Scan for the cell matching the given text and deliver its [X, Y] coordinate at center. 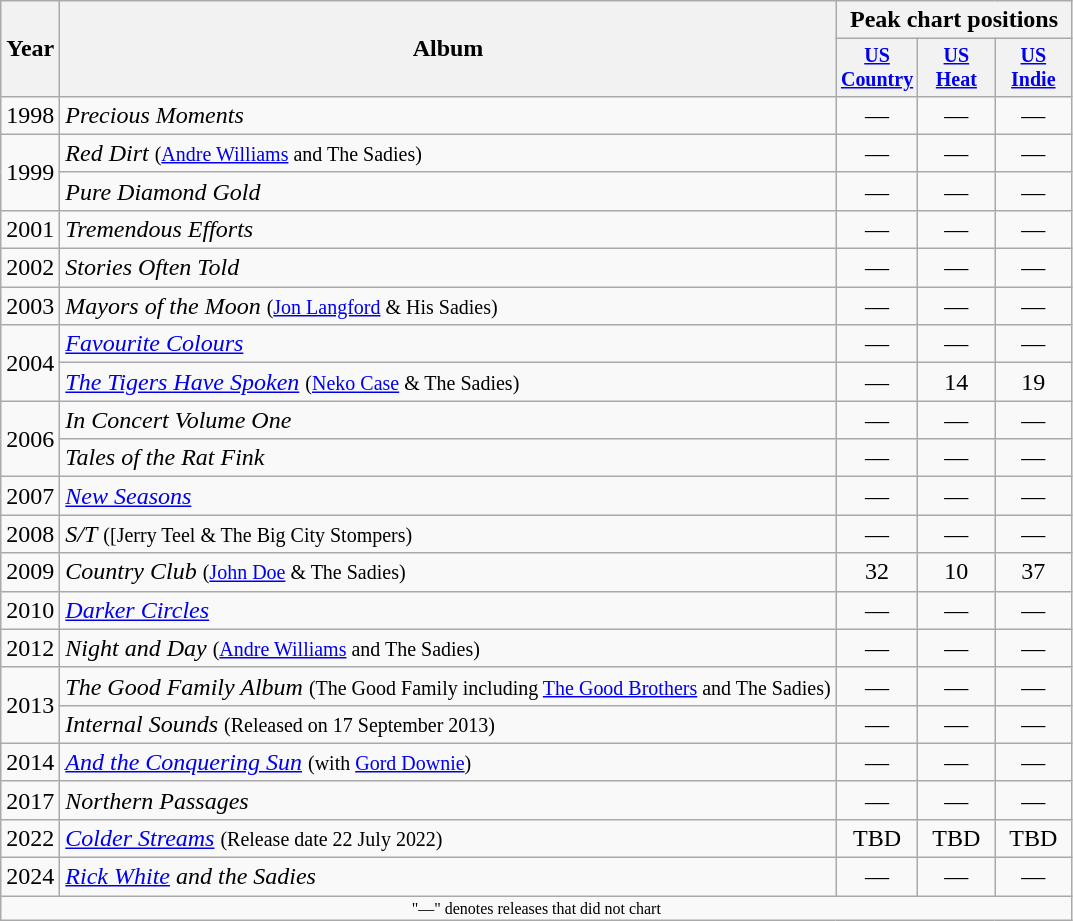
32 [877, 572]
2010 [30, 610]
37 [1034, 572]
The Good Family Album (The Good Family including The Good Brothers and The Sadies) [448, 686]
Year [30, 49]
New Seasons [448, 496]
Tremendous Efforts [448, 229]
1998 [30, 115]
Precious Moments [448, 115]
"—" denotes releases that did not chart [536, 908]
US Country [877, 68]
Colder Streams (Release date 22 July 2022) [448, 838]
S/T ([Jerry Teel & The Big City Stompers) [448, 534]
Favourite Colours [448, 344]
US Indie [1034, 68]
1999 [30, 172]
2012 [30, 648]
2001 [30, 229]
2017 [30, 800]
Tales of the Rat Fink [448, 458]
10 [956, 572]
Pure Diamond Gold [448, 191]
14 [956, 382]
2009 [30, 572]
The Tigers Have Spoken (Neko Case & The Sadies) [448, 382]
19 [1034, 382]
Night and Day (Andre Williams and The Sadies) [448, 648]
2004 [30, 363]
Album [448, 49]
Darker Circles [448, 610]
2003 [30, 306]
US Heat [956, 68]
2002 [30, 268]
Rick White and the Sadies [448, 877]
2007 [30, 496]
2022 [30, 838]
2006 [30, 439]
Stories Often Told [448, 268]
Internal Sounds (Released on 17 September 2013) [448, 724]
Country Club (John Doe & The Sadies) [448, 572]
2013 [30, 705]
2024 [30, 877]
Red Dirt (Andre Williams and The Sadies) [448, 153]
In Concert Volume One [448, 420]
And the Conquering Sun (with Gord Downie) [448, 762]
2008 [30, 534]
2014 [30, 762]
Northern Passages [448, 800]
Mayors of the Moon (Jon Langford & His Sadies) [448, 306]
Peak chart positions [954, 20]
